Scan for the cell matching the given text and deliver its (x, y) coordinate at center. 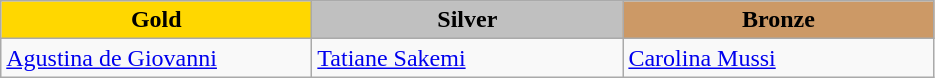
Carolina Mussi (778, 58)
Bronze (778, 20)
Silver (468, 20)
Gold (156, 20)
Agustina de Giovanni (156, 58)
Tatiane Sakemi (468, 58)
